Extract the (x, y) coordinate from the center of the cell holding the provided text.  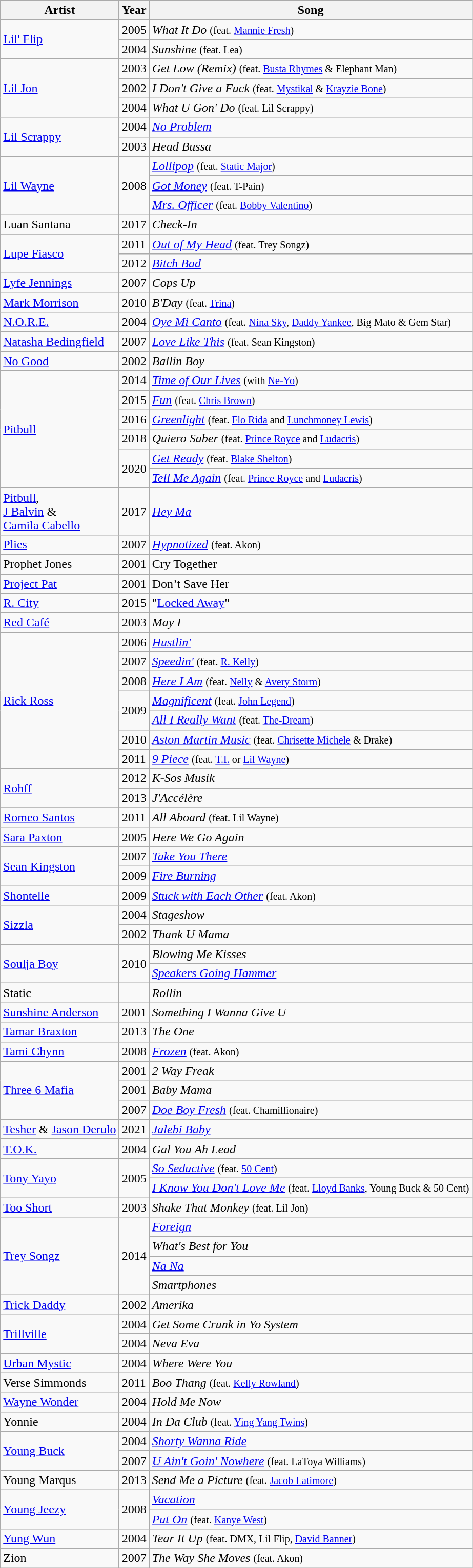
What It Do (feat. Mannie Fresh) (311, 30)
Fun (feat. Chris Brown) (311, 400)
Zion (59, 1558)
Something I Wanna Give U (311, 1012)
Yonnie (59, 1422)
Young Buck (59, 1451)
Sean Kingston (59, 866)
Blowing Me Kisses (311, 954)
Na Na (311, 1266)
What U Gon' Do (feat. Lil Scrappy) (311, 108)
Stageshow (311, 915)
Love Like This (feat. Sean Kingston) (311, 342)
Trillville (59, 1334)
Shake That Monkey (feat. Lil Jon) (311, 1207)
Pitbull,J Balvin &Camila Cabello (59, 511)
Neva Eva (311, 1344)
R. City (59, 603)
Take You There (311, 856)
Shontelle (59, 896)
Rohff (59, 788)
Time of Our Lives (with Ne-Yo) (311, 380)
No Problem (311, 127)
Natasha Bedingfield (59, 342)
"Locked Away" (311, 603)
2021 (134, 1129)
So Seductive (feat. 50 Cent) (311, 1168)
Greenlight (feat. Flo Rida and Lunchmoney Lewis) (311, 419)
Tesher & Jason Derulo (59, 1129)
U Ain't Goin' Nowhere (feat. LaToya Williams) (311, 1460)
Hold Me Now (311, 1402)
I Don't Give a Fuck (feat. Mystikal & Krayzie Bone) (311, 88)
Lil Wayne (59, 185)
Don’t Save Her (311, 583)
2016 (134, 419)
N.O.R.E. (59, 322)
Project Pat (59, 583)
Cry Together (311, 564)
Baby Mama (311, 1090)
Lupe Fiasco (59, 254)
Song (311, 10)
Rollin (311, 993)
Lil Scrappy (59, 137)
Hey Ma (311, 511)
Lyfe Jennings (59, 283)
Tami Chynn (59, 1051)
Too Short (59, 1207)
What's Best for You (311, 1246)
2020 (134, 468)
9 Piece (feat. T.I. or Lil Wayne) (311, 759)
Lil' Flip (59, 39)
Fire Burning (311, 876)
Three 6 Mafia (59, 1090)
Sizzla (59, 925)
Lollipop (feat. Static Major) (311, 166)
Tell Me Again (feat. Prince Royce and Ludacris) (311, 478)
Hustlin' (311, 642)
Young Marqus (59, 1480)
Thank U Mama (311, 935)
Trey Songz (59, 1256)
Smartphones (311, 1285)
Put On (feat. Kanye West) (311, 1519)
Here We Go Again (311, 837)
Send Me a Picture (feat. Jacob Latimore) (311, 1480)
Got Money (feat. T-Pain) (311, 185)
May I (311, 623)
Wayne Wonder (59, 1402)
Young Jeezy (59, 1509)
Amerika (311, 1305)
Yung Wun (59, 1539)
Luan Santana (59, 224)
Shorty Wanna Ride (311, 1441)
Sara Paxton (59, 837)
The One (311, 1032)
Frozen (feat. Akon) (311, 1051)
Out of My Head (feat. Trey Songz) (311, 244)
Rick Ross (59, 701)
Get Low (Remix) (feat. Busta Rhymes & Elephant Man) (311, 69)
Tamar Braxton (59, 1032)
Speedin' (feat. R. Kelly) (311, 662)
Check-In (311, 224)
Head Bussa (311, 146)
I Know You Don't Love Me (feat. Lloyd Banks, Young Buck & 50 Cent) (311, 1188)
Mrs. Officer (feat. Bobby Valentino) (311, 205)
Here I Am (feat. Nelly & Avery Storm) (311, 681)
Romeo Santos (59, 817)
Aston Martin Music (feat. Chrisette Michele & Drake) (311, 739)
Lil Jon (59, 88)
Sunshine (feat. Lea) (311, 49)
Cops Up (311, 283)
Stuck with Each Other (feat. Akon) (311, 896)
Soulja Boy (59, 964)
B'Day (feat. Trina) (311, 303)
Urban Mystic (59, 1363)
Pitbull (59, 429)
2018 (134, 439)
Gal You Ah Lead (311, 1149)
All Aboard (feat. Lil Wayne) (311, 817)
Ballin Boy (311, 361)
K-Sos Musik (311, 778)
Jalebi Baby (311, 1129)
Bitch Bad (311, 264)
J'Accélère (311, 798)
Tony Yayo (59, 1178)
Get Some Crunk in Yo System (311, 1324)
Prophet Jones (59, 564)
Hypnotized (feat. Akon) (311, 544)
2 Way Freak (311, 1071)
The Way She Moves (feat. Akon) (311, 1558)
Get Ready (feat. Blake Shelton) (311, 458)
Doe Boy Fresh (feat. Chamillionaire) (311, 1110)
Quiero Saber (feat. Prince Royce and Ludacris) (311, 439)
2006 (134, 642)
In Da Club (feat. Ying Yang Twins) (311, 1422)
All I Really Want (feat. The-Dream) (311, 720)
Red Café (59, 623)
Verse Simmonds (59, 1383)
Plies (59, 544)
Speakers Going Hammer (311, 973)
Tear It Up (feat. DMX, Lil Flip, David Banner) (311, 1539)
Foreign (311, 1227)
Sunshine Anderson (59, 1012)
Boo Thang (feat. Kelly Rowland) (311, 1383)
Artist (59, 10)
Magnificent (feat. John Legend) (311, 701)
Year (134, 10)
Where Were You (311, 1363)
Oye Mi Canto (feat. Nina Sky, Daddy Yankee, Big Mato & Gem Star) (311, 322)
Static (59, 993)
Mark Morrison (59, 303)
Vacation (311, 1499)
No Good (59, 361)
T.O.K. (59, 1149)
Trick Daddy (59, 1305)
